Detect which cell encompasses the target text, then output its [X, Y] center coordinate. 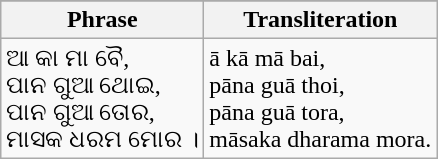
Phrase [102, 20]
ā kā mā bai,pāna guā thoi,pāna guā tora,māsaka dharama mora. [320, 98]
Transliteration [320, 20]
ଆ କା ମା ବୈ,ପାନ ଗୁଆ ଥୋଇ,ପାନ ଗୁଆ ତୋର,ମାସକ ଧରମ ମୋର । [102, 98]
